Search for the cell housing the specified text and yield its (X, Y) center coordinate. 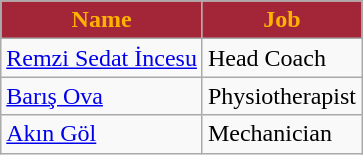
Name (102, 20)
Job (282, 20)
Physiotherapist (282, 96)
Barış Ova (102, 96)
Head Coach (282, 58)
Remzi Sedat İncesu (102, 58)
Akın Göl (102, 134)
Mechanician (282, 134)
